Locate the cell with the specified text and output its (x, y) center coordinate. 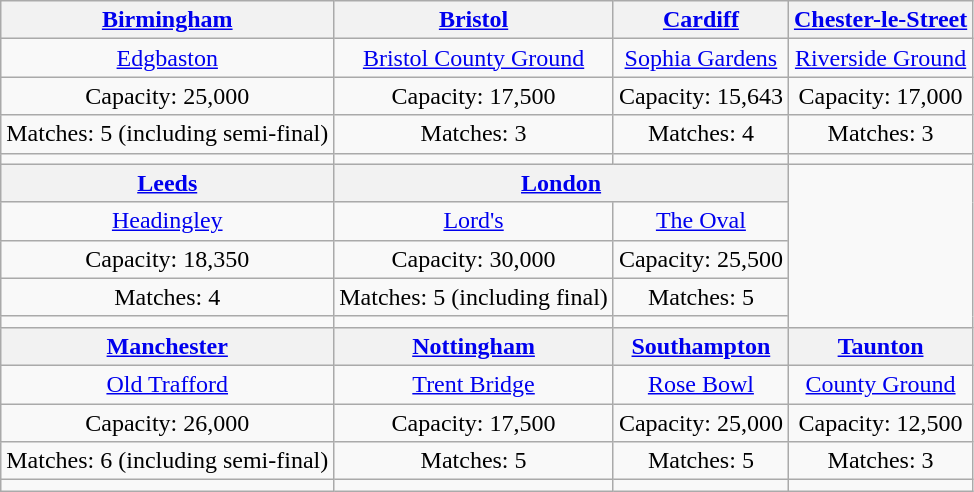
Birmingham (168, 20)
Bristol (474, 20)
Capacity: 17,000 (880, 96)
Taunton (880, 346)
Sophia Gardens (700, 58)
Manchester (168, 346)
Cardiff (700, 20)
Trent Bridge (474, 384)
The Oval (700, 221)
Capacity: 15,643 (700, 96)
Capacity: 25,500 (700, 259)
Capacity: 18,350 (168, 259)
Matches: 6 (including semi-final) (168, 461)
Old Trafford (168, 384)
Matches: 5 (including final) (474, 297)
Riverside Ground (880, 58)
London (562, 183)
Lord's (474, 221)
Southampton (700, 346)
Capacity: 30,000 (474, 259)
Leeds (168, 183)
Rose Bowl (700, 384)
Capacity: 26,000 (168, 423)
Nottingham (474, 346)
Bristol County Ground (474, 58)
Capacity: 12,500 (880, 423)
Edgbaston (168, 58)
County Ground (880, 384)
Matches: 5 (including semi-final) (168, 134)
Headingley (168, 221)
Chester-le-Street (880, 20)
